Pinpoint the cell where the given text exists, returning its [X, Y] midpoint coordinate. 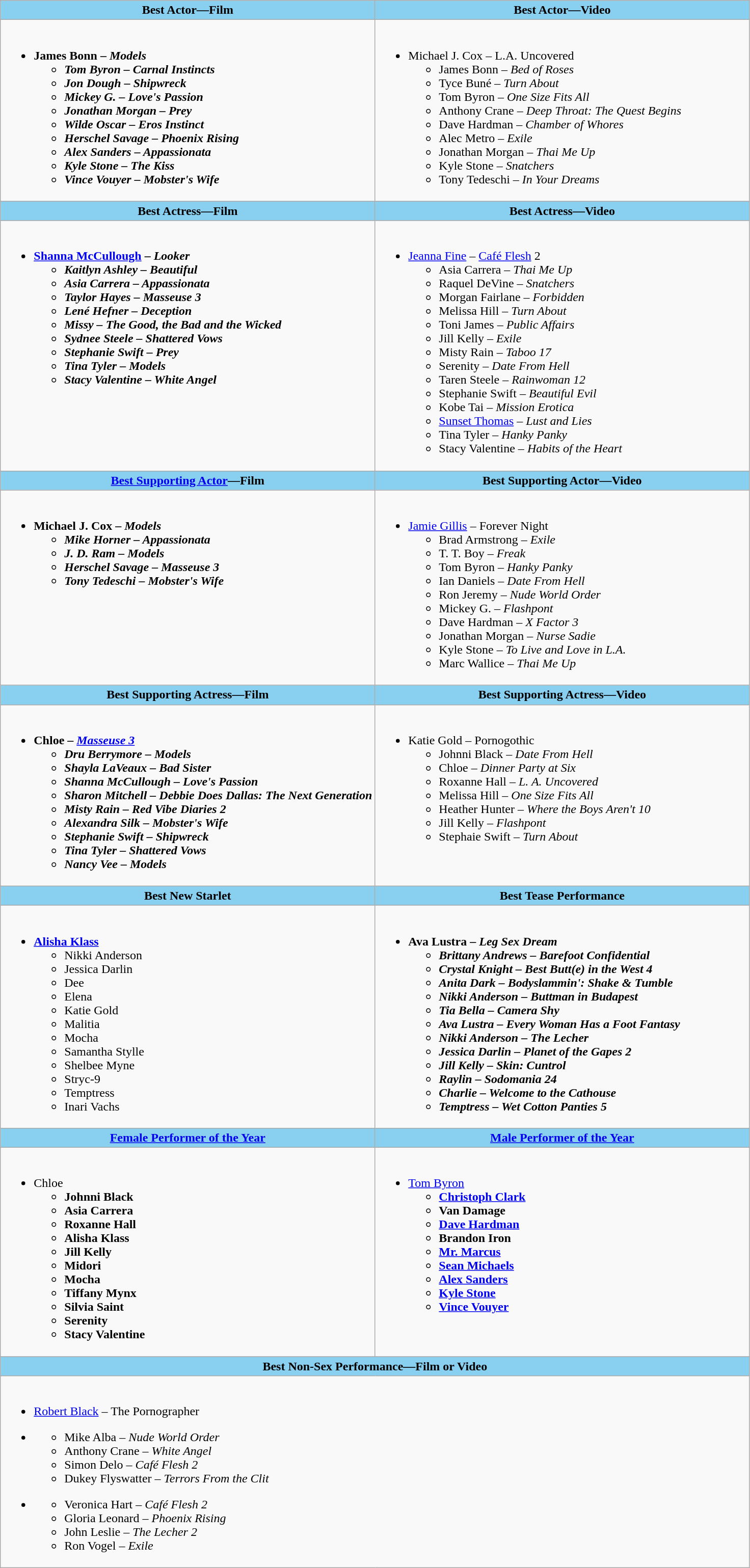
Best Actor—Film [187, 10]
Best Actor—Video [562, 10]
Best Supporting Actress—Film [187, 695]
Best Actress—Film [187, 211]
Best Non-Sex Performance—Film or Video [375, 1366]
ChloeJohnni BlackAsia CarreraRoxanne HallAlisha KlassJill KellyMidoriMochaTiffany MynxSilvia SaintSerenityStacy Valentine [187, 1252]
Tom ByronChristoph ClarkVan DamageDave HardmanBrandon IronMr. MarcusSean MichaelsAlex SandersKyle StoneVince Vouyer [562, 1252]
Female Performer of the Year [187, 1138]
Michael J. Cox – ModelsMike Horner – AppassionataJ. D. Ram – ModelsHerschel Savage – Masseuse 3Tony Tedeschi – Mobster's Wife [187, 588]
Best Supporting Actress—Video [562, 695]
Best Supporting Actor—Film [187, 480]
Alisha KlassNikki AndersonJessica DarlinDeeElenaKatie GoldMalitiaMochaSamantha StylleShelbee MyneStryc-9TemptressInari Vachs [187, 1017]
Best Tease Performance [562, 896]
Best Supporting Actor—Video [562, 480]
Male Performer of the Year [562, 1138]
Best Actress—Video [562, 211]
Best New Starlet [187, 896]
